Output the [X, Y] coordinate of the center of the cell containing the given text.  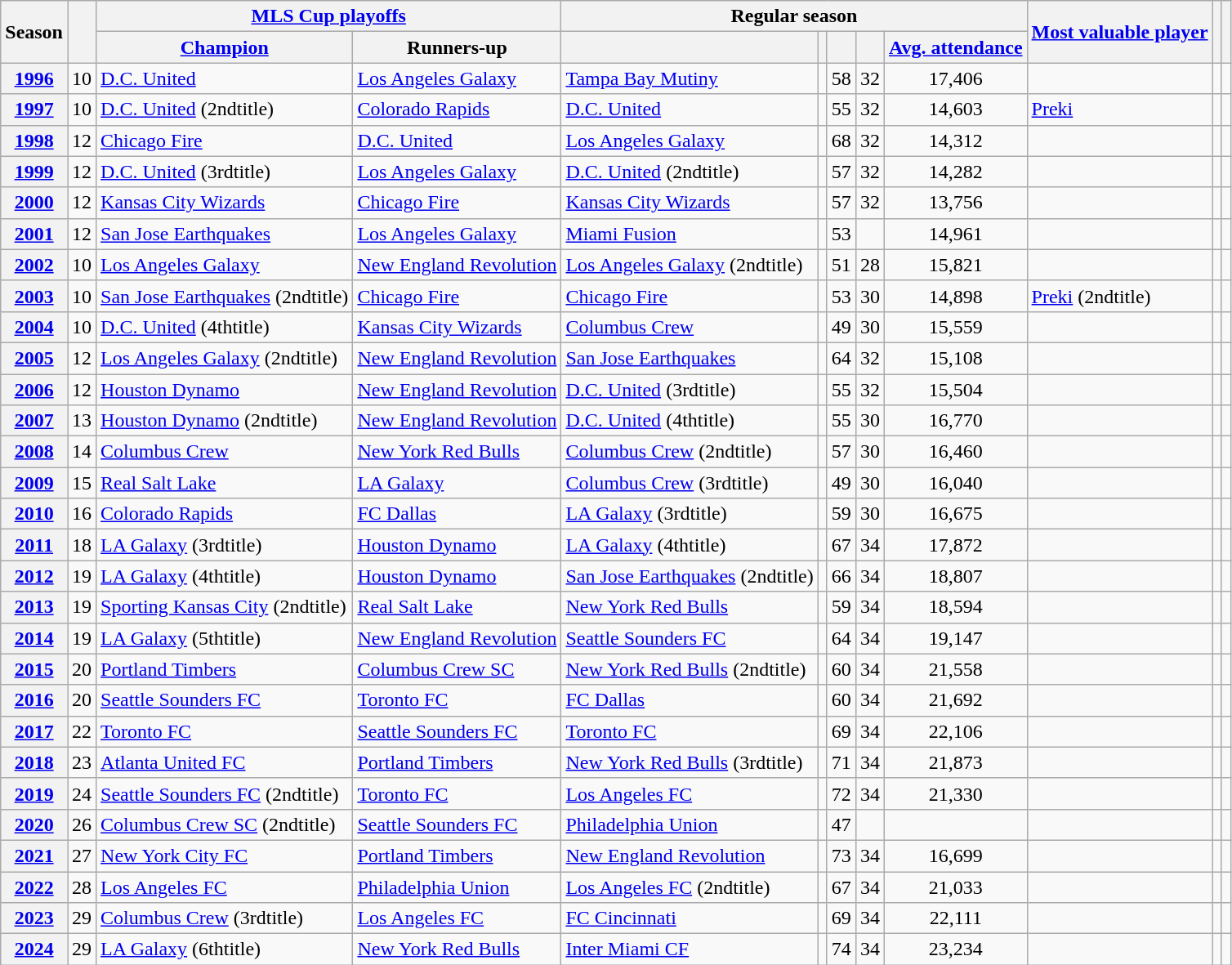
15,821 [956, 265]
21,558 [956, 669]
68 [841, 141]
58 [841, 78]
2009 [34, 483]
2017 [34, 731]
MLS Cup playoffs [328, 16]
FC Cincinnati [690, 918]
21,873 [956, 762]
2020 [34, 824]
Inter Miami CF [690, 949]
New York Red Bulls (2ndtitle) [690, 669]
2010 [34, 514]
24 [82, 793]
Seattle Sounders FC (2ndtitle) [225, 793]
16,699 [956, 856]
Preki [1119, 109]
LA Galaxy (5thtitle) [225, 638]
2018 [34, 762]
27 [82, 856]
1997 [34, 109]
2008 [34, 452]
15,108 [956, 358]
16 [82, 514]
Atlanta United FC [225, 762]
Columbus Crew SC (2ndtitle) [225, 824]
2015 [34, 669]
74 [841, 949]
26 [82, 824]
14,282 [956, 172]
14,961 [956, 234]
16,040 [956, 483]
14 [82, 452]
1998 [34, 141]
2022 [34, 887]
Regular season [794, 16]
Preki (2ndtitle) [1119, 296]
72 [841, 793]
18,807 [956, 576]
2013 [34, 607]
13,756 [956, 203]
23 [82, 762]
15,504 [956, 390]
Sporting Kansas City (2ndtitle) [225, 607]
14,898 [956, 296]
22 [82, 731]
Miami Fusion [690, 234]
16,770 [956, 421]
14,312 [956, 141]
15 [82, 483]
18 [82, 545]
Los Angeles FC (2ndtitle) [690, 887]
21,692 [956, 700]
Runners-up [458, 47]
2021 [34, 856]
2019 [34, 793]
Champion [225, 47]
Tampa Bay Mutiny [690, 78]
Season [34, 32]
Houston Dynamo (2ndtitle) [225, 421]
19,147 [956, 638]
Most valuable player [1119, 32]
51 [841, 265]
16,675 [956, 514]
2007 [34, 421]
71 [841, 762]
22,111 [956, 918]
New York Red Bulls (3rdtitle) [690, 762]
2005 [34, 358]
LA Galaxy [458, 483]
LA Galaxy (6thtitle) [225, 949]
2014 [34, 638]
17,872 [956, 545]
2006 [34, 390]
2002 [34, 265]
2024 [34, 949]
2000 [34, 203]
2016 [34, 700]
21,330 [956, 793]
1996 [34, 78]
2001 [34, 234]
Columbus Crew (2ndtitle) [690, 452]
2023 [34, 918]
New York City FC [225, 856]
Columbus Crew SC [458, 669]
2003 [34, 296]
1999 [34, 172]
21,033 [956, 887]
2011 [34, 545]
17,406 [956, 78]
13 [82, 421]
22,106 [956, 731]
66 [841, 576]
16,460 [956, 452]
23,234 [956, 949]
73 [841, 856]
2004 [34, 327]
14,603 [956, 109]
15,559 [956, 327]
18,594 [956, 607]
Avg. attendance [956, 47]
2012 [34, 576]
47 [841, 824]
